Scan for the cell matching the given text and deliver its (X, Y) coordinate at center. 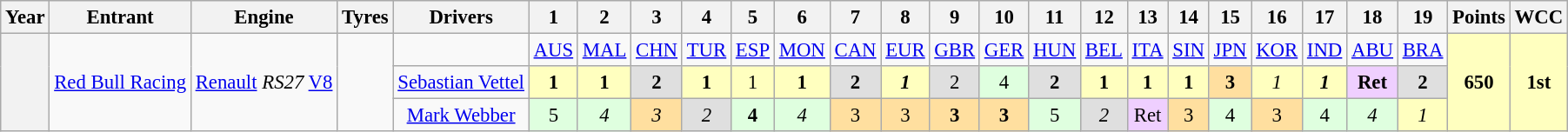
8 (905, 17)
ESP (753, 50)
ABU (1372, 50)
SIN (1188, 50)
Renault RS27 V8 (264, 83)
CHN (657, 50)
IND (1325, 50)
Mark Webber (461, 115)
7 (856, 17)
9 (955, 17)
Entrant (120, 17)
19 (1423, 17)
Tyres (365, 17)
KOR (1277, 50)
Red Bull Racing (120, 83)
Points (1478, 17)
ITA (1148, 50)
AUS (553, 50)
MON (802, 50)
Drivers (461, 17)
13 (1148, 17)
6 (802, 17)
12 (1104, 17)
GER (1004, 50)
HUN (1055, 50)
TUR (706, 50)
EUR (905, 50)
10 (1004, 17)
MAL (604, 50)
Year (25, 17)
JPN (1230, 50)
18 (1372, 17)
1st (1538, 83)
14 (1188, 17)
16 (1277, 17)
15 (1230, 17)
11 (1055, 17)
CAN (856, 50)
WCC (1538, 17)
Sebastian Vettel (461, 82)
BRA (1423, 50)
GBR (955, 50)
BEL (1104, 50)
Engine (264, 17)
650 (1478, 83)
17 (1325, 17)
